Extract the (x, y) coordinate from the center of the cell holding the provided text.  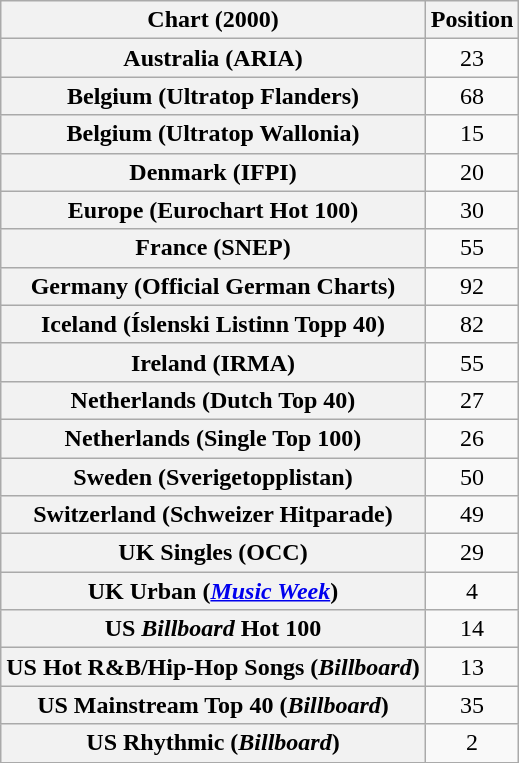
49 (472, 515)
UK Urban (Music Week) (213, 591)
Netherlands (Dutch Top 40) (213, 400)
US Hot R&B/Hip-Hop Songs (Billboard) (213, 667)
France (SNEP) (213, 248)
US Mainstream Top 40 (Billboard) (213, 705)
Europe (Eurochart Hot 100) (213, 210)
30 (472, 210)
Switzerland (Schweizer Hitparade) (213, 515)
Chart (2000) (213, 20)
Netherlands (Single Top 100) (213, 438)
Denmark (IFPI) (213, 172)
Belgium (Ultratop Flanders) (213, 96)
UK Singles (OCC) (213, 553)
US Rhythmic (Billboard) (213, 743)
92 (472, 286)
Ireland (IRMA) (213, 362)
US Billboard Hot 100 (213, 629)
26 (472, 438)
20 (472, 172)
50 (472, 477)
2 (472, 743)
68 (472, 96)
Iceland (Íslenski Listinn Topp 40) (213, 324)
14 (472, 629)
29 (472, 553)
15 (472, 134)
Belgium (Ultratop Wallonia) (213, 134)
Position (472, 20)
Germany (Official German Charts) (213, 286)
4 (472, 591)
Sweden (Sverigetopplistan) (213, 477)
13 (472, 667)
Australia (ARIA) (213, 58)
35 (472, 705)
82 (472, 324)
27 (472, 400)
23 (472, 58)
